Output the (X, Y) coordinate of the center of the cell containing the given text.  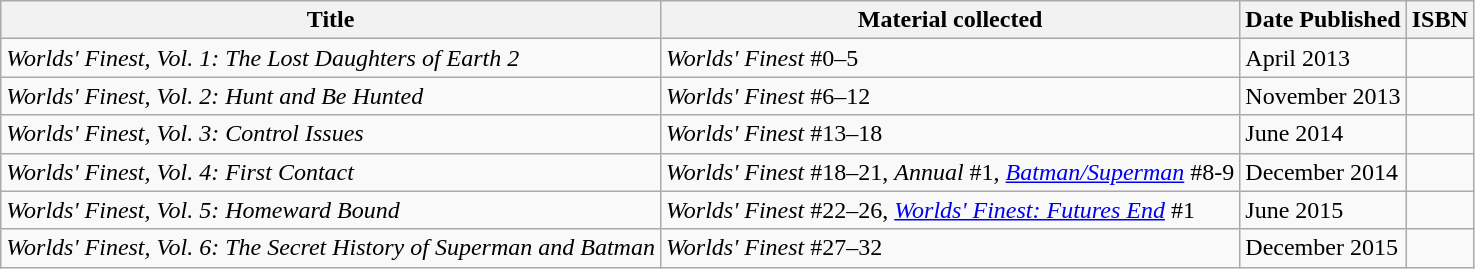
Worlds' Finest #22–26, Worlds' Finest: Futures End #1 (950, 210)
June 2015 (1323, 210)
December 2015 (1323, 248)
ISBN (1440, 20)
Worlds' Finest #27–32 (950, 248)
Worlds' Finest #18–21, Annual #1, Batman/Superman #8-9 (950, 172)
Worlds' Finest, Vol. 4: First Contact (331, 172)
Worlds' Finest, Vol. 3: Control Issues (331, 134)
Worlds' Finest #13–18 (950, 134)
June 2014 (1323, 134)
Title (331, 20)
Worlds' Finest, Vol. 5: Homeward Bound (331, 210)
Date Published (1323, 20)
November 2013 (1323, 96)
Worlds' Finest, Vol. 6: The Secret History of Superman and Batman (331, 248)
April 2013 (1323, 58)
Worlds' Finest #0–5 (950, 58)
Worlds' Finest, Vol. 2: Hunt and Be Hunted (331, 96)
Worlds' Finest #6–12 (950, 96)
Worlds' Finest, Vol. 1: The Lost Daughters of Earth 2 (331, 58)
December 2014 (1323, 172)
Material collected (950, 20)
